For the text-containing cell, return its midpoint in [X, Y] coordinate format. 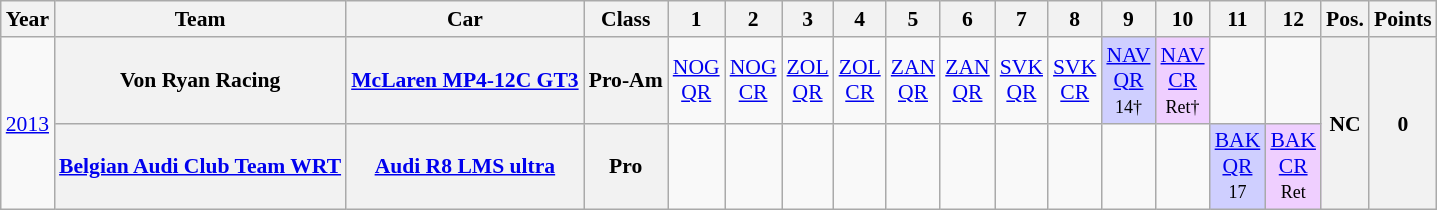
BAKCRRet [1293, 166]
NC [1345, 124]
Von Ryan Racing [200, 80]
SVKCR [1074, 80]
7 [1022, 19]
Pro-Am [626, 80]
BAKQR17 [1238, 166]
Pos. [1345, 19]
Audi R8 LMS ultra [465, 166]
Team [200, 19]
Points [1403, 19]
Year [28, 19]
Belgian Audi Club Team WRT [200, 166]
0 [1403, 124]
3 [808, 19]
11 [1238, 19]
Car [465, 19]
1 [696, 19]
SVKQR [1022, 80]
6 [967, 19]
NOGQR [696, 80]
NOGCR [754, 80]
McLaren MP4-12C GT3 [465, 80]
2013 [28, 124]
8 [1074, 19]
NAVCRRet† [1182, 80]
5 [913, 19]
Pro [626, 166]
ZOLCR [860, 80]
4 [860, 19]
ZOLQR [808, 80]
10 [1182, 19]
Class [626, 19]
9 [1128, 19]
NAVQR14† [1128, 80]
2 [754, 19]
12 [1293, 19]
